Output the [X, Y] coordinate of the center of the cell containing the given text.  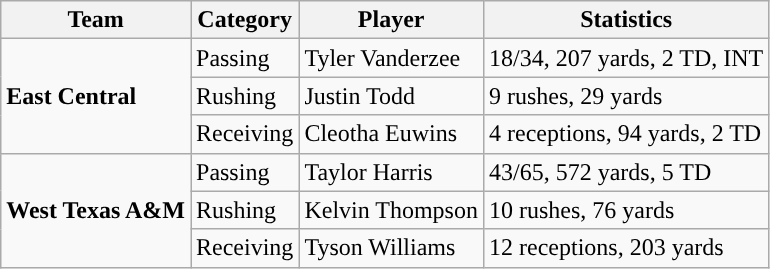
Statistics [626, 20]
Tyson Williams [392, 248]
9 rushes, 29 yards [626, 96]
Cleotha Euwins [392, 134]
18/34, 207 yards, 2 TD, INT [626, 58]
10 rushes, 76 yards [626, 210]
4 receptions, 94 yards, 2 TD [626, 134]
12 receptions, 203 yards [626, 248]
Team [96, 20]
West Texas A&M [96, 210]
Category [244, 20]
Justin Todd [392, 96]
Taylor Harris [392, 172]
Tyler Vanderzee [392, 58]
Player [392, 20]
East Central [96, 96]
43/65, 572 yards, 5 TD [626, 172]
Kelvin Thompson [392, 210]
